Capture the cell that displays the provided text and extract its [X, Y] central coordinate. 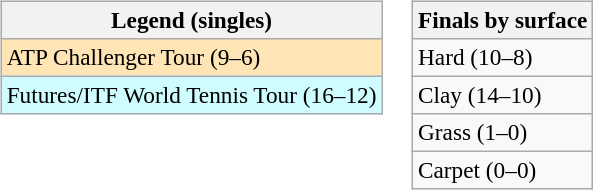
Legend (singles) [192, 20]
Hard (10–8) [503, 57]
Futures/ITF World Tennis Tour (16–12) [192, 95]
ATP Challenger Tour (9–6) [192, 57]
Carpet (0–0) [503, 171]
Grass (1–0) [503, 133]
Finals by surface [503, 20]
Clay (14–10) [503, 95]
